Find where the given text appears and provide that cell's center as [X, Y] coordinate. 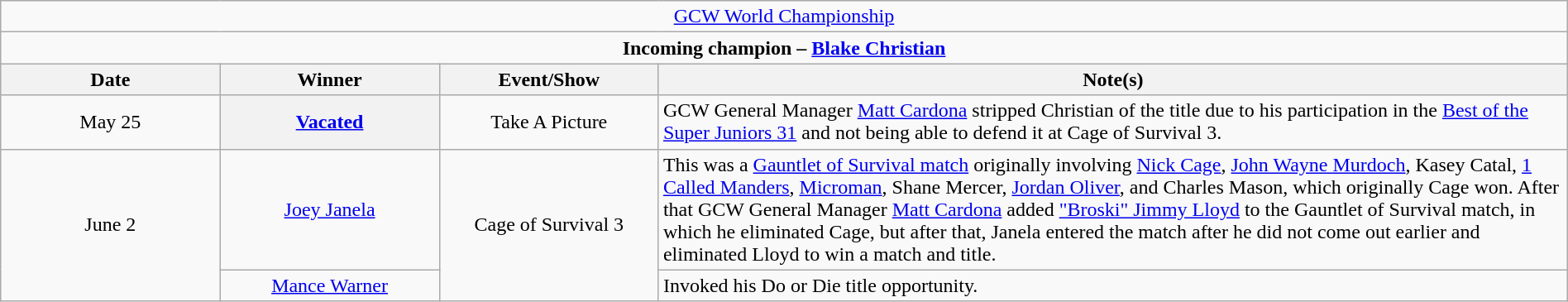
June 2 [111, 225]
Invoked his Do or Die title opportunity. [1113, 285]
Mance Warner [329, 285]
Note(s) [1113, 79]
May 25 [111, 122]
Vacated [329, 122]
Incoming champion – Blake Christian [784, 48]
Date [111, 79]
Event/Show [549, 79]
Take A Picture [549, 122]
Cage of Survival 3 [549, 225]
GCW World Championship [784, 17]
Winner [329, 79]
Joey Janela [329, 209]
